For the text-containing cell, return its midpoint in [x, y] coordinate format. 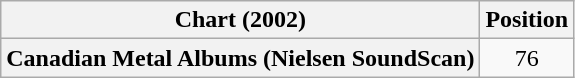
Canadian Metal Albums (Nielsen SoundScan) [240, 58]
76 [527, 58]
Position [527, 20]
Chart (2002) [240, 20]
